Locate the cell with the specified text and output its (X, Y) center coordinate. 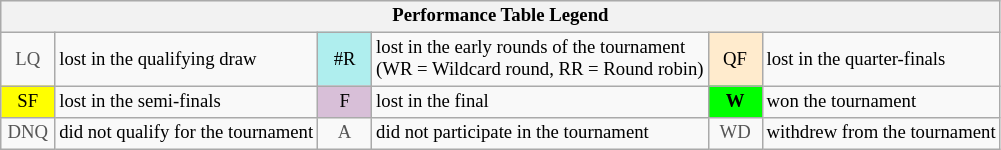
A (345, 134)
Performance Table Legend (500, 16)
lost in the semi-finals (186, 102)
lost in the final (540, 102)
lost in the early rounds of the tournament(WR = Wildcard round, RR = Round robin) (540, 60)
did not participate in the tournament (540, 134)
won the tournament (881, 102)
W (735, 102)
LQ (28, 60)
#R (345, 60)
DNQ (28, 134)
lost in the qualifying draw (186, 60)
QF (735, 60)
WD (735, 134)
did not qualify for the tournament (186, 134)
F (345, 102)
SF (28, 102)
withdrew from the tournament (881, 134)
lost in the quarter-finals (881, 60)
